Output the (X, Y) coordinate of the center of the cell containing the given text.  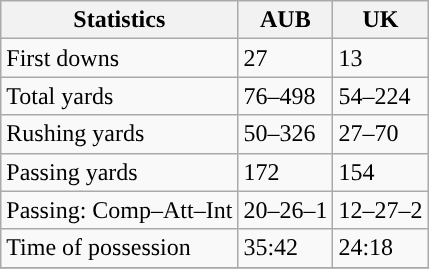
First downs (120, 58)
35:42 (286, 248)
Time of possession (120, 248)
AUB (286, 20)
27 (286, 58)
Passing: Comp–Att–Int (120, 210)
UK (380, 20)
Total yards (120, 96)
Statistics (120, 20)
12–27–2 (380, 210)
172 (286, 172)
Rushing yards (120, 134)
50–326 (286, 134)
20–26–1 (286, 210)
54–224 (380, 96)
Passing yards (120, 172)
13 (380, 58)
24:18 (380, 248)
27–70 (380, 134)
76–498 (286, 96)
154 (380, 172)
